Extract the (X, Y) coordinate from the center of the cell holding the provided text.  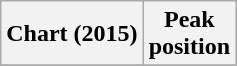
Chart (2015) (72, 34)
Peakposition (189, 34)
